For the text-containing cell, return its midpoint in (X, Y) coordinate format. 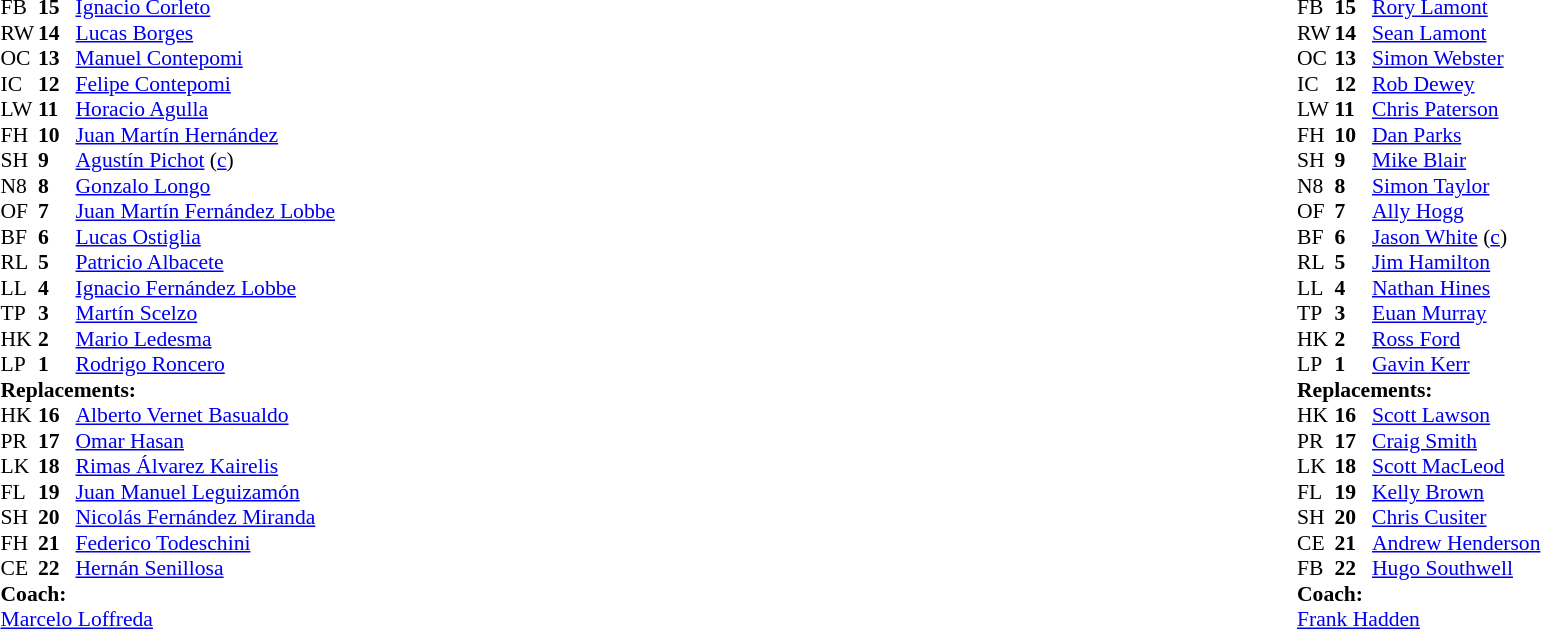
Lucas Borges (206, 33)
Jason White (c) (1456, 237)
Ross Ford (1456, 339)
Craig Smith (1456, 441)
Chris Cusiter (1456, 517)
Kelly Brown (1456, 492)
Martín Scelzo (206, 313)
Rodrigo Roncero (206, 365)
Jim Hamilton (1456, 263)
Rob Dewey (1456, 84)
Nicolás Fernández Miranda (206, 517)
Simon Webster (1456, 59)
Manuel Contepomi (206, 59)
Agustín Pichot (c) (206, 161)
Simon Taylor (1456, 186)
Chris Paterson (1456, 109)
Mike Blair (1456, 161)
Juan Martín Hernández (206, 135)
Rimas Álvarez Kairelis (206, 467)
Hernán Senillosa (206, 569)
Scott Lawson (1456, 415)
Lucas Ostiglia (206, 237)
Patricio Albacete (206, 263)
Juan Manuel Leguizamón (206, 492)
Gavin Kerr (1456, 365)
Ally Hogg (1456, 211)
Felipe Contepomi (206, 84)
FB (1316, 569)
Mario Ledesma (206, 339)
Nathan Hines (1456, 288)
Sean Lamont (1456, 33)
Hugo Southwell (1456, 569)
Horacio Agulla (206, 109)
Gonzalo Longo (206, 186)
Juan Martín Fernández Lobbe (206, 211)
Dan Parks (1456, 135)
Omar Hasan (206, 441)
Ignacio Fernández Lobbe (206, 288)
Alberto Vernet Basualdo (206, 415)
Scott MacLeod (1456, 467)
Euan Murray (1456, 313)
Federico Todeschini (206, 543)
Andrew Henderson (1456, 543)
